Output the [X, Y] coordinate of the center of the cell containing the given text.  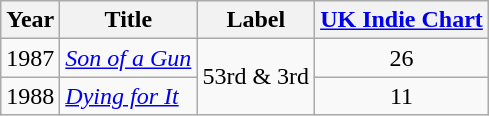
Title [128, 20]
Year [30, 20]
26 [402, 58]
Dying for It [128, 96]
Son of a Gun [128, 58]
Label [256, 20]
1988 [30, 96]
1987 [30, 58]
UK Indie Chart [402, 20]
11 [402, 96]
53rd & 3rd [256, 77]
